Output the [X, Y] coordinate of the center of the cell containing the given text.  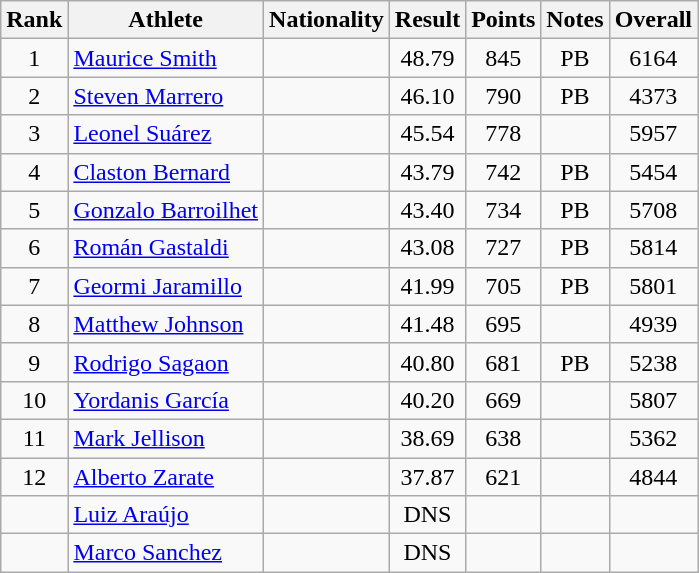
727 [504, 248]
778 [504, 134]
5801 [653, 286]
5814 [653, 248]
Claston Bernard [166, 172]
43.40 [427, 210]
Points [504, 20]
Athlete [166, 20]
41.48 [427, 324]
4939 [653, 324]
4373 [653, 96]
40.80 [427, 362]
45.54 [427, 134]
4 [34, 172]
8 [34, 324]
Luiz Araújo [166, 515]
46.10 [427, 96]
43.08 [427, 248]
Román Gastaldi [166, 248]
Marco Sanchez [166, 553]
Maurice Smith [166, 58]
48.79 [427, 58]
43.79 [427, 172]
790 [504, 96]
669 [504, 400]
742 [504, 172]
Geormi Jaramillo [166, 286]
638 [504, 438]
Rank [34, 20]
6 [34, 248]
Nationality [327, 20]
5708 [653, 210]
Notes [575, 20]
5454 [653, 172]
5957 [653, 134]
Yordanis García [166, 400]
10 [34, 400]
705 [504, 286]
2 [34, 96]
Leonel Suárez [166, 134]
734 [504, 210]
Result [427, 20]
38.69 [427, 438]
40.20 [427, 400]
Steven Marrero [166, 96]
4844 [653, 477]
7 [34, 286]
41.99 [427, 286]
681 [504, 362]
Matthew Johnson [166, 324]
Overall [653, 20]
695 [504, 324]
Rodrigo Sagaon [166, 362]
9 [34, 362]
6164 [653, 58]
845 [504, 58]
Gonzalo Barroilhet [166, 210]
5362 [653, 438]
37.87 [427, 477]
5238 [653, 362]
5 [34, 210]
Mark Jellison [166, 438]
12 [34, 477]
1 [34, 58]
5807 [653, 400]
3 [34, 134]
11 [34, 438]
Alberto Zarate [166, 477]
621 [504, 477]
